Output the (x, y) coordinate of the center of the cell containing the given text.  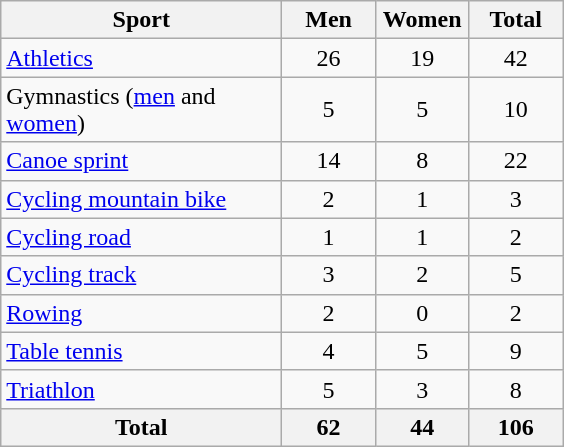
Triathlon (142, 389)
4 (329, 351)
44 (422, 427)
Women (422, 20)
14 (329, 161)
Table tennis (142, 351)
Cycling road (142, 237)
0 (422, 313)
106 (516, 427)
26 (329, 58)
Rowing (142, 313)
9 (516, 351)
Sport (142, 20)
19 (422, 58)
Men (329, 20)
42 (516, 58)
Cycling mountain bike (142, 199)
22 (516, 161)
Cycling track (142, 275)
10 (516, 110)
Athletics (142, 58)
Gymnastics (men and women) (142, 110)
Canoe sprint (142, 161)
62 (329, 427)
